Extract the [x, y] coordinate from the center of the cell holding the provided text.  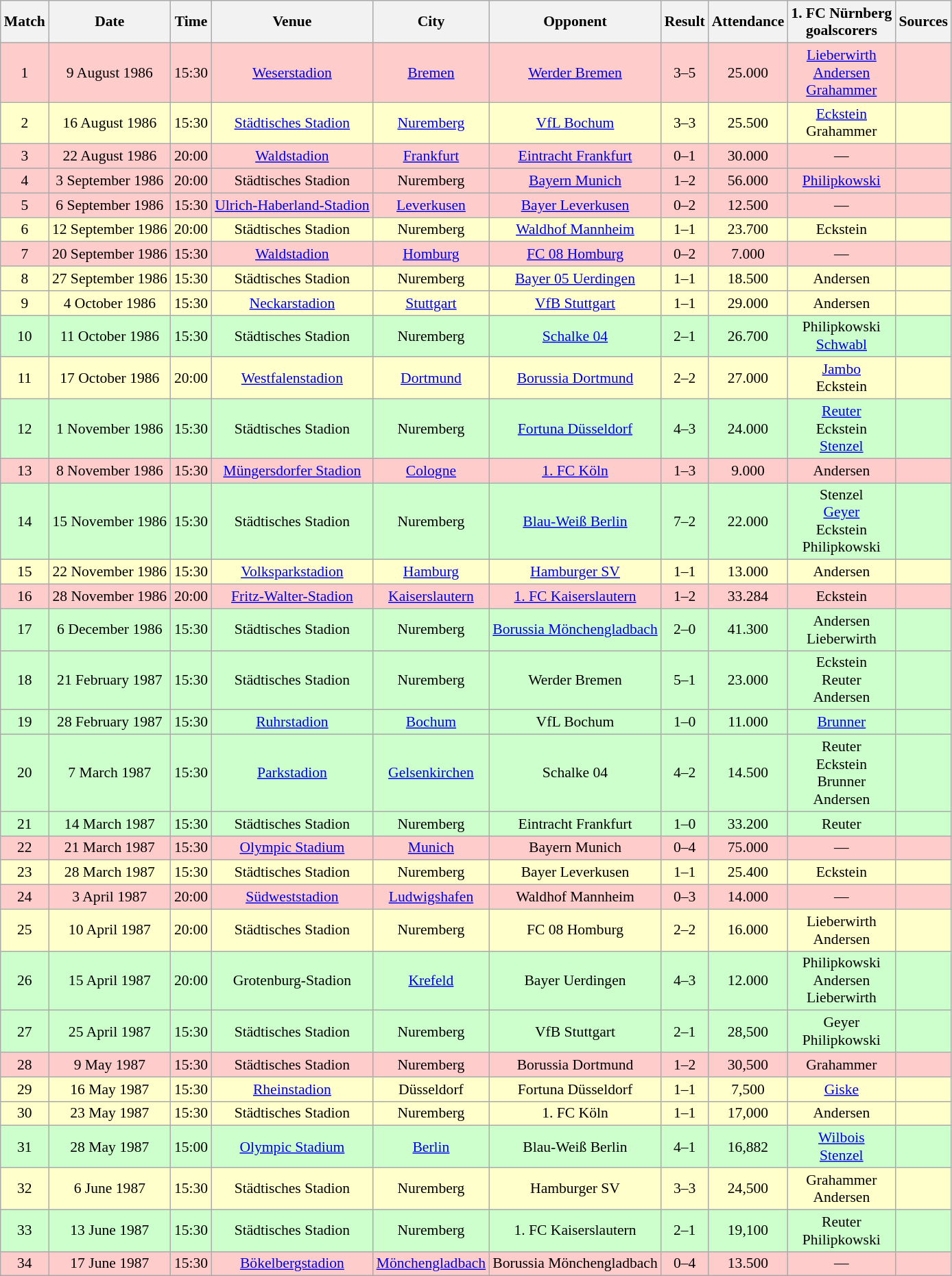
Opponent [575, 22]
10 April 1987 [110, 930]
9 August 1986 [110, 73]
23 [25, 873]
33 [25, 1231]
City [431, 22]
Berlin [431, 1147]
4–1 [685, 1147]
9 [25, 303]
Eckstein Grahammer [841, 123]
5–1 [685, 681]
Rheinstadion [292, 1089]
2 [25, 123]
5 [25, 205]
17 June 1987 [110, 1264]
Frankfurt [431, 156]
2–0 [685, 630]
29 [25, 1089]
29.000 [748, 303]
Reuter Eckstein Stenzel [841, 429]
Geyer Philipkowski [841, 1032]
15 November 1986 [110, 521]
Andersen Lieberwirth [841, 630]
7.000 [748, 255]
Hamburg [431, 572]
Philipkowski Andersen Lieberwirth [841, 981]
11.000 [748, 722]
14 March 1987 [110, 824]
1. FC Nürnberggoalscorers [841, 22]
8 November 1986 [110, 471]
15 [25, 572]
75.000 [748, 848]
Philipkowski Schwabl [841, 336]
Kaiserslautern [431, 597]
23.000 [748, 681]
24,500 [748, 1188]
Giske [841, 1089]
27.000 [748, 379]
16 May 1987 [110, 1089]
14 [25, 521]
28,500 [748, 1032]
4 October 1986 [110, 303]
9 May 1987 [110, 1065]
Grahammer Andersen [841, 1188]
7–2 [685, 521]
Bökelbergstadion [292, 1264]
7,500 [748, 1089]
9.000 [748, 471]
27 [25, 1032]
20 [25, 773]
Reuter Philipkowski [841, 1231]
15 April 1987 [110, 981]
0–3 [685, 897]
Ludwigshafen [431, 897]
Venue [292, 22]
Eckstein Reuter Andersen [841, 681]
12 September 1986 [110, 230]
7 March 1987 [110, 773]
Krefeld [431, 981]
30 [25, 1113]
16,882 [748, 1147]
26.700 [748, 336]
10 [25, 336]
Grahammer [841, 1065]
4 [25, 181]
Homburg [431, 255]
Leverkusen [431, 205]
32 [25, 1188]
6 [25, 230]
1 November 1986 [110, 429]
Brunner [841, 722]
26 [25, 981]
4–2 [685, 773]
19 [25, 722]
6 September 1986 [110, 205]
21 March 1987 [110, 848]
Parkstadion [292, 773]
18 [25, 681]
Philipkowski [841, 181]
Munich [431, 848]
27 September 1986 [110, 279]
Result [685, 22]
7 [25, 255]
28 March 1987 [110, 873]
14.500 [748, 773]
Reuter [841, 824]
6 December 1986 [110, 630]
Ruhrstadion [292, 722]
1 [25, 73]
Stuttgart [431, 303]
Date [110, 22]
3 April 1987 [110, 897]
14.000 [748, 897]
17,000 [748, 1113]
19,100 [748, 1231]
18.500 [748, 279]
25 [25, 930]
Lieberwirth Andersen [841, 930]
Cologne [431, 471]
31 [25, 1147]
56.000 [748, 181]
Mönchengladbach [431, 1264]
3 September 1986 [110, 181]
25.500 [748, 123]
24 [25, 897]
Westfalenstadion [292, 379]
23.700 [748, 230]
0–1 [685, 156]
Attendance [748, 22]
3 [25, 156]
21 [25, 824]
13.000 [748, 572]
Wilbois Stenzel [841, 1147]
28 November 1986 [110, 597]
Volksparkstadion [292, 572]
Bayer Uerdingen [575, 981]
16.000 [748, 930]
1–3 [685, 471]
22 November 1986 [110, 572]
Jambo Eckstein [841, 379]
13.500 [748, 1264]
23 May 1987 [110, 1113]
3–5 [685, 73]
6 June 1987 [110, 1188]
28 [25, 1065]
Neckarstadion [292, 303]
24.000 [748, 429]
22 [25, 848]
12.000 [748, 981]
17 October 1986 [110, 379]
Dortmund [431, 379]
30,500 [748, 1065]
25 April 1987 [110, 1032]
33.200 [748, 824]
Time [191, 22]
Gelsenkirchen [431, 773]
Lieberwirth Andersen Grahammer [841, 73]
Grotenburg-Stadion [292, 981]
21 February 1987 [110, 681]
Müngersdorfer Stadion [292, 471]
22 August 1986 [110, 156]
11 October 1986 [110, 336]
Düsseldorf [431, 1089]
12 [25, 429]
16 [25, 597]
25.000 [748, 73]
12.500 [748, 205]
16 August 1986 [110, 123]
Ulrich-Haberland-Stadion [292, 205]
28 May 1987 [110, 1147]
13 June 1987 [110, 1231]
Bayer 05 Uerdingen [575, 279]
33.284 [748, 597]
20 September 1986 [110, 255]
34 [25, 1264]
8 [25, 279]
28 February 1987 [110, 722]
Weserstadion [292, 73]
30.000 [748, 156]
Bochum [431, 722]
22.000 [748, 521]
Bremen [431, 73]
Match [25, 22]
Sources [923, 22]
Reuter Eckstein Brunner Andersen [841, 773]
11 [25, 379]
15:00 [191, 1147]
13 [25, 471]
25.400 [748, 873]
Fritz-Walter-Stadion [292, 597]
Südweststadion [292, 897]
17 [25, 630]
41.300 [748, 630]
Stenzel Geyer Eckstein Philipkowski [841, 521]
